Pinpoint the cell where the given text exists, returning its (X, Y) midpoint coordinate. 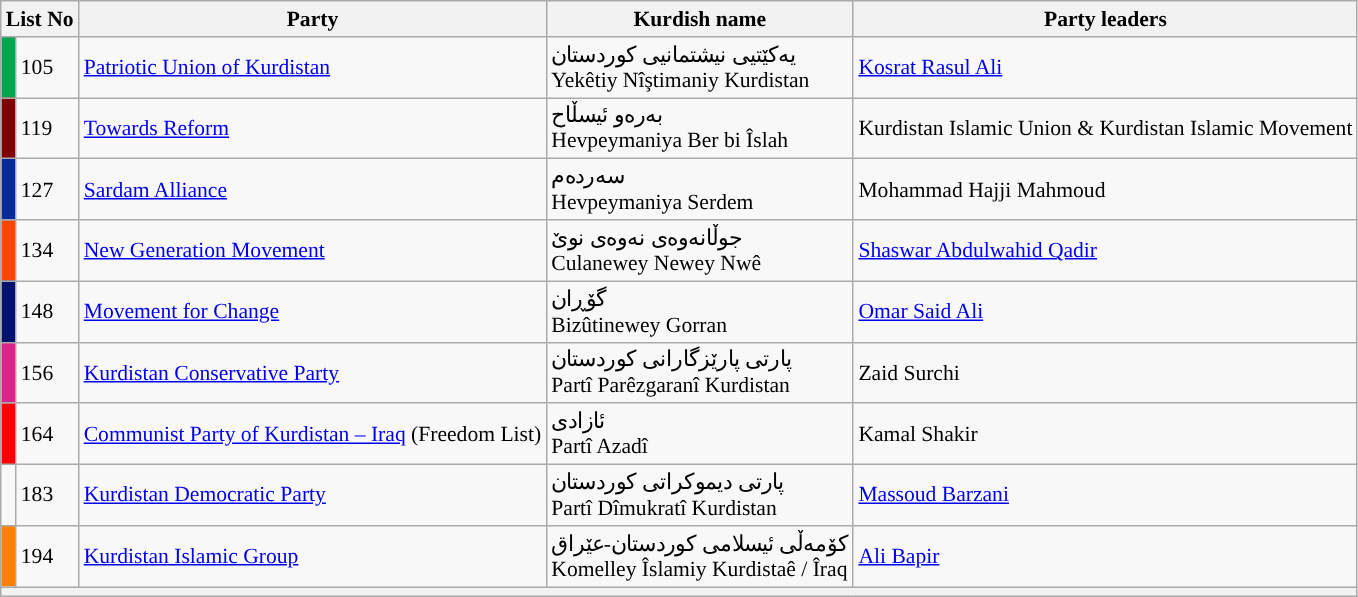
Party leaders (1105, 19)
Communist Party of Kurdistan – Iraq (Freedom List) (313, 434)
Kurdish name (700, 19)
Kurdistan Conservative Party (313, 372)
119 (48, 128)
Kurdistan Democratic Party (313, 496)
Kamal Shakir (1105, 434)
Kurdistan Islamic Union & Kurdistan Islamic Movement (1105, 128)
183 (48, 496)
List No (40, 19)
148 (48, 312)
Towards Reform (313, 128)
Party (313, 19)
105 (48, 68)
Kurdistan Islamic Group (313, 556)
گۆڕانBizûtinewey Gorran (700, 312)
بەرەو ئیسڵاح Hevpeymaniya Ber bi Îslah (700, 128)
Omar Said Ali (1105, 312)
Patriotic Union of Kurdistan (313, 68)
194 (48, 556)
Kosrat Rasul Ali (1105, 68)
پارتی پارێزگارانی کوردستانPartî Parêzgaranî Kurdistan (700, 372)
Massoud Barzani (1105, 496)
Zaid Surchi (1105, 372)
سەردەمHevpeymaniya Serdem (700, 190)
134 (48, 250)
ئازادیPartî Azadî (700, 434)
پارتی دیموکراتی کوردستانPartî Dîmukratî Kurdistan (700, 496)
New Generation Movement (313, 250)
Movement for Change (313, 312)
کۆمەڵی ئیسلامی کوردستان-عێراقKomelley Îslamiy Kurdistaê / Îraq (700, 556)
127 (48, 190)
یەکێتیی نیشتمانیی کوردستانYekêtiy Nîştimaniy Kurdistan (700, 68)
Mohammad Hajji Mahmoud (1105, 190)
Ali Bapir (1105, 556)
Sardam Alliance (313, 190)
جوڵانەوەی نەوەی نوێCulanewey Newey Nwê (700, 250)
156 (48, 372)
164 (48, 434)
Shaswar Abdulwahid Qadir (1105, 250)
